Scan for the cell matching the given text and deliver its [X, Y] coordinate at center. 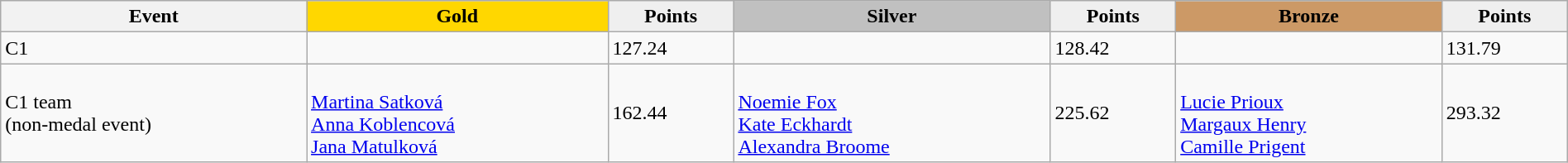
Silver [892, 17]
Gold [458, 17]
225.62 [1113, 113]
131.79 [1504, 48]
Event [154, 17]
C1 team(non-medal event) [154, 113]
Bronze [1309, 17]
293.32 [1504, 113]
128.42 [1113, 48]
Noemie FoxKate EckhardtAlexandra Broome [892, 113]
Lucie PriouxMargaux HenryCamille Prigent [1309, 113]
127.24 [671, 48]
162.44 [671, 113]
Martina SatkováAnna KoblencováJana Matulková [458, 113]
C1 [154, 48]
